Extract the (X, Y) coordinate from the center of the cell holding the provided text.  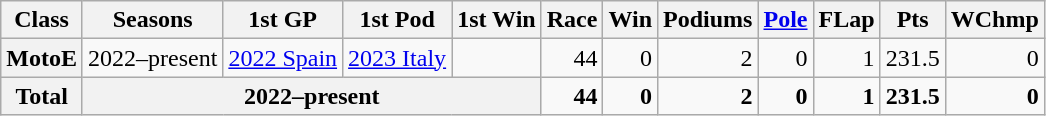
Pole (786, 20)
Podiums (708, 20)
1st Win (497, 20)
Win (630, 20)
Race (572, 20)
MotoE (42, 58)
WChmp (994, 20)
Total (42, 96)
2023 Italy (398, 58)
FLap (846, 20)
Seasons (152, 20)
1st GP (283, 20)
Pts (912, 20)
Class (42, 20)
2022 Spain (283, 58)
1st Pod (398, 20)
